Find where the given text appears and provide that cell's center as (x, y) coordinate. 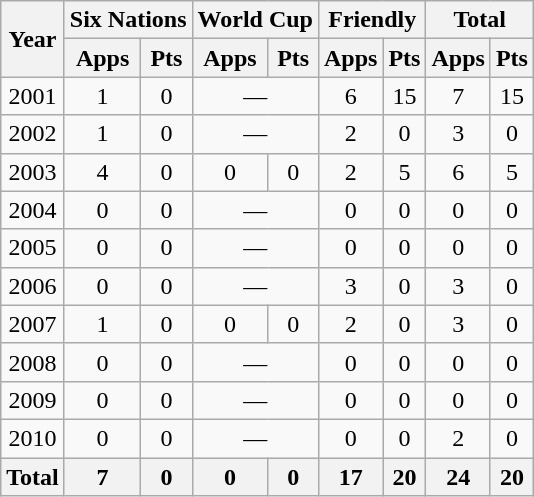
2004 (33, 210)
2001 (33, 96)
Year (33, 39)
Friendly (372, 20)
2002 (33, 134)
2003 (33, 172)
2006 (33, 286)
4 (102, 172)
2008 (33, 362)
Six Nations (128, 20)
17 (350, 477)
2010 (33, 438)
World Cup (255, 20)
2005 (33, 248)
2009 (33, 400)
24 (458, 477)
2007 (33, 324)
